For the text-containing cell, return its midpoint in [X, Y] coordinate format. 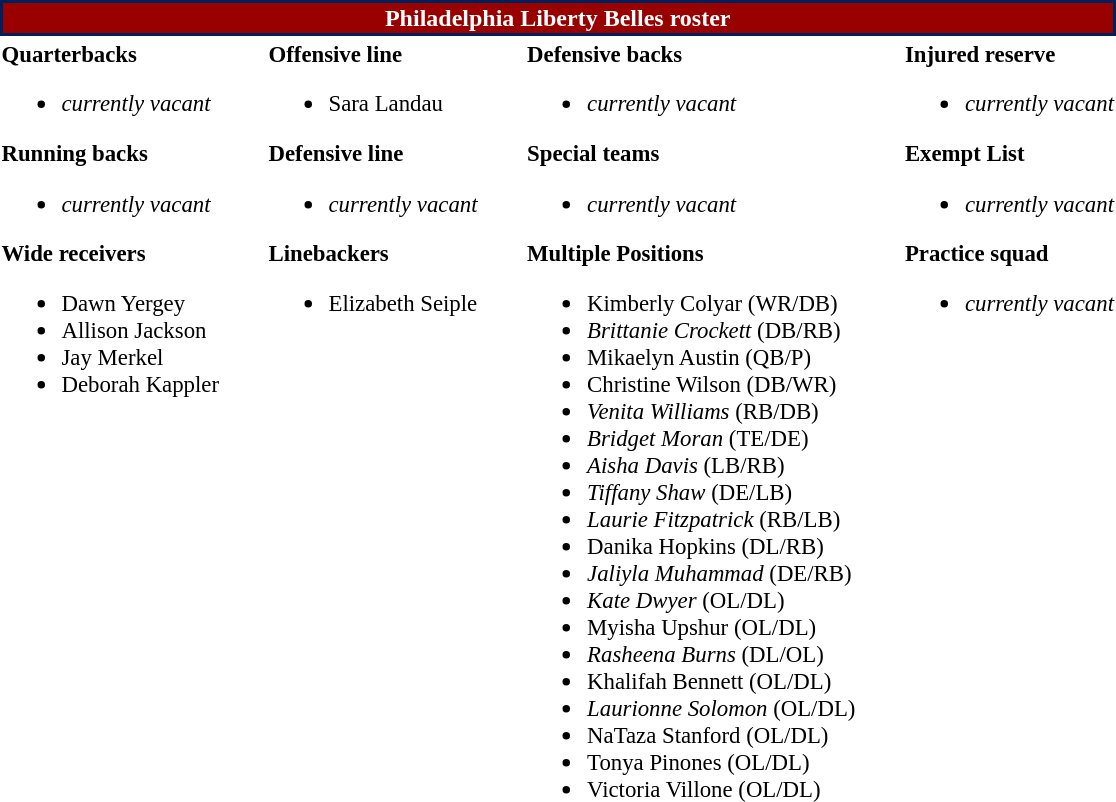
Philadelphia Liberty Belles roster [558, 18]
